Locate the cell with the specified text and output its [x, y] center coordinate. 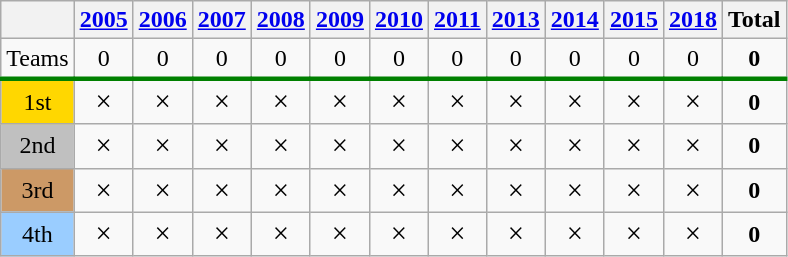
3rd [38, 190]
2010 [398, 20]
2nd [38, 146]
1st [38, 101]
2009 [340, 20]
2007 [222, 20]
Total [754, 20]
2013 [516, 20]
2005 [104, 20]
2015 [634, 20]
2006 [162, 20]
Teams [38, 59]
2011 [457, 20]
2018 [692, 20]
2014 [574, 20]
2008 [280, 20]
4th [38, 234]
